Provide the [X, Y] coordinate of the cell's center where the given text is located.  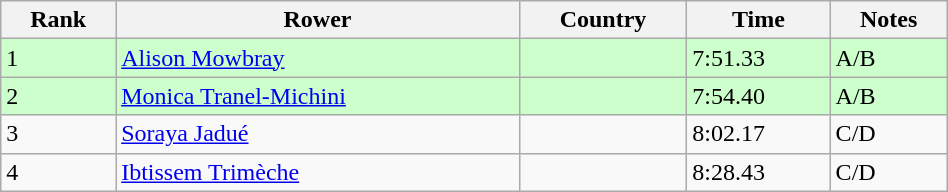
Alison Mowbray [318, 58]
8:02.17 [758, 134]
3 [58, 134]
4 [58, 172]
2 [58, 96]
Monica Tranel-Michini [318, 96]
Rank [58, 20]
Ibtissem Trimèche [318, 172]
Country [602, 20]
7:54.40 [758, 96]
8:28.43 [758, 172]
Notes [888, 20]
Rower [318, 20]
1 [58, 58]
7:51.33 [758, 58]
Time [758, 20]
Soraya Jadué [318, 134]
